Return the [x, y] coordinate for the center point of the cell that contains the specified text.  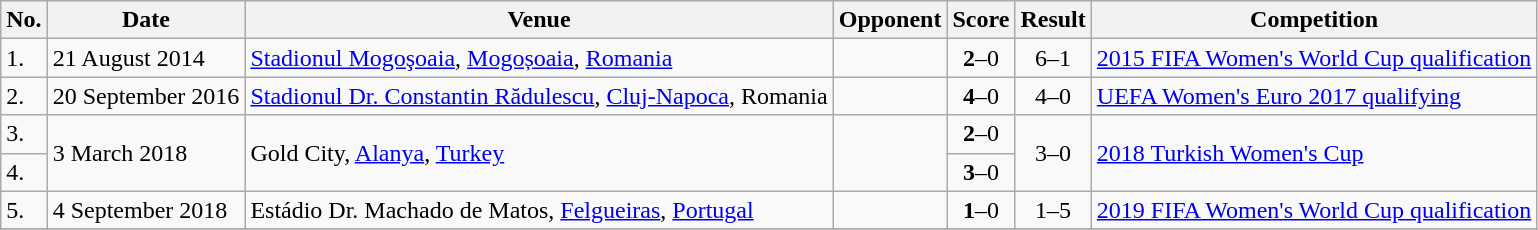
2019 FIFA Women's World Cup qualification [1314, 210]
Gold City, Alanya, Turkey [539, 153]
1–5 [1053, 210]
2018 Turkish Women's Cup [1314, 153]
Venue [539, 20]
5. [24, 210]
20 September 2016 [146, 96]
Result [1053, 20]
Opponent [890, 20]
Stadionul Mogoşoaia, Mogoșoaia, Romania [539, 58]
3 March 2018 [146, 153]
4. [24, 172]
Estádio Dr. Machado de Matos, Felgueiras, Portugal [539, 210]
2015 FIFA Women's World Cup qualification [1314, 58]
1. [24, 58]
Competition [1314, 20]
UEFA Women's Euro 2017 qualifying [1314, 96]
Score [981, 20]
3. [24, 134]
21 August 2014 [146, 58]
2. [24, 96]
1–0 [981, 210]
4 September 2018 [146, 210]
No. [24, 20]
Date [146, 20]
Stadionul Dr. Constantin Rădulescu, Cluj-Napoca, Romania [539, 96]
6–1 [1053, 58]
